Detect which cell encompasses the target text, then output its (x, y) center coordinate. 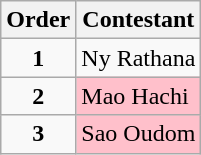
3 (38, 134)
Sao Oudom (138, 134)
1 (38, 58)
Mao Hachi (138, 96)
Order (38, 20)
2 (38, 96)
Ny Rathana (138, 58)
Contestant (138, 20)
